Return [x, y] of the center of cell containing provided text 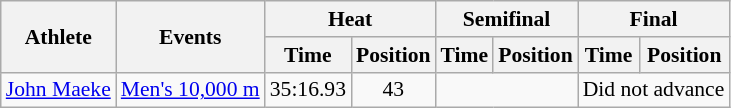
Athlete [58, 36]
43 [393, 90]
Heat [350, 19]
Men's 10,000 m [190, 90]
35:16.93 [308, 90]
Semifinal [507, 19]
Did not advance [654, 90]
Final [654, 19]
John Maeke [58, 90]
Events [190, 36]
